Return [x, y] of the center of cell containing provided text 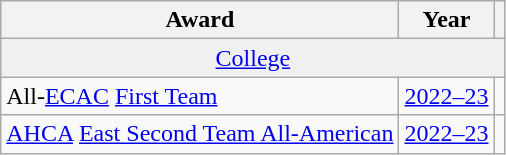
Year [446, 20]
Award [200, 20]
AHCA East Second Team All-American [200, 134]
All-ECAC First Team [200, 96]
College [253, 58]
